Scan for the cell matching the given text and deliver its (x, y) coordinate at center. 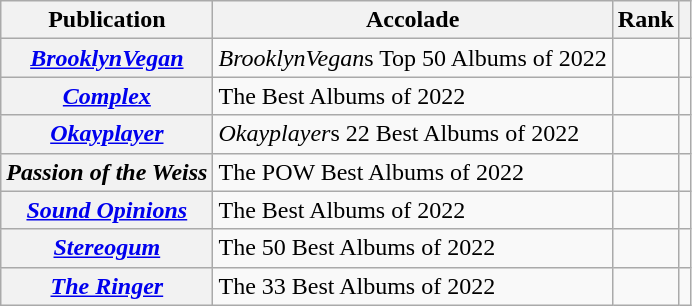
BrooklynVegan (107, 58)
Complex (107, 96)
The 33 Best Albums of 2022 (412, 286)
Passion of the Weiss (107, 172)
BrooklynVegans Top 50 Albums of 2022 (412, 58)
Publication (107, 20)
Rank (646, 20)
Sound Opinions (107, 210)
Accolade (412, 20)
The 50 Best Albums of 2022 (412, 248)
Okayplayers 22 Best Albums of 2022 (412, 134)
Stereogum (107, 248)
Okayplayer (107, 134)
The POW Best Albums of 2022 (412, 172)
The Ringer (107, 286)
